Pinpoint the cell where the given text exists, returning its (x, y) midpoint coordinate. 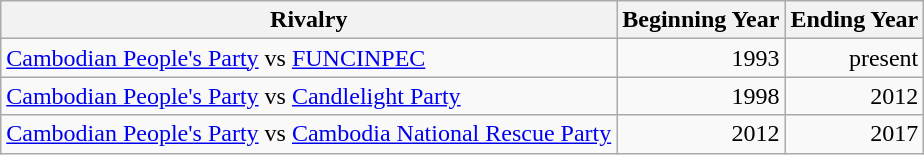
present (854, 58)
Cambodian People's Party vs FUNCINPEC (309, 58)
Ending Year (854, 20)
Beginning Year (701, 20)
2017 (854, 134)
1998 (701, 96)
Cambodian People's Party vs Candlelight Party (309, 96)
Rivalry (309, 20)
1993 (701, 58)
Cambodian People's Party vs Cambodia National Rescue Party (309, 134)
